Pinpoint the cell where the given text exists, returning its [x, y] midpoint coordinate. 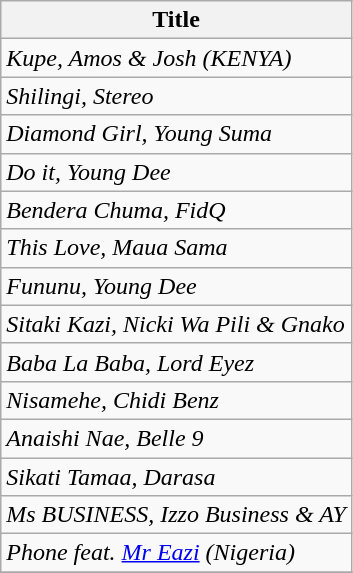
Nisamehe, Chidi Benz [176, 400]
Diamond Girl, Young Suma [176, 134]
Sikati Tamaa, Darasa [176, 477]
Sitaki Kazi, Nicki Wa Pili & Gnako [176, 324]
Bendera Chuma, FidQ [176, 210]
Kupe, Amos & Josh (KENYA) [176, 58]
This Love, Maua Sama [176, 248]
Baba La Baba, Lord Eyez [176, 362]
Ms BUSINESS, Izzo Business & AY [176, 515]
Fununu, Young Dee [176, 286]
Phone feat. Mr Eazi (Nigeria) [176, 553]
Shilingi, Stereo [176, 96]
Anaishi Nae, Belle 9 [176, 438]
Title [176, 20]
Do it, Young Dee [176, 172]
